Search for the cell housing the specified text and yield its (X, Y) center coordinate. 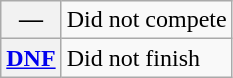
Did not compete (146, 20)
— (31, 20)
Did not finish (146, 58)
DNF (31, 58)
